Find where the given text appears and provide that cell's center as [X, Y] coordinate. 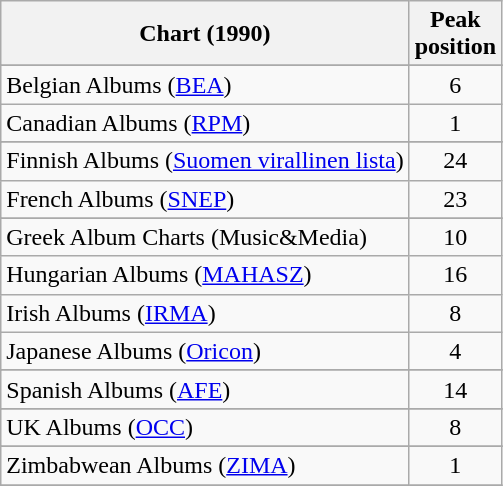
Greek Album Charts (Music&Media) [205, 237]
Japanese Albums (Oricon) [205, 351]
14 [455, 389]
10 [455, 237]
Chart (1990) [205, 34]
23 [455, 199]
Irish Albums (IRMA) [205, 313]
Finnish Albums (Suomen virallinen lista) [205, 161]
4 [455, 351]
24 [455, 161]
French Albums (SNEP) [205, 199]
Peakposition [455, 34]
Zimbabwean Albums (ZIMA) [205, 465]
Spanish Albums (AFE) [205, 389]
16 [455, 275]
UK Albums (OCC) [205, 427]
6 [455, 85]
Belgian Albums (BEA) [205, 85]
Canadian Albums (RPM) [205, 123]
Hungarian Albums (MAHASZ) [205, 275]
